For the text-containing cell, return its midpoint in (x, y) coordinate format. 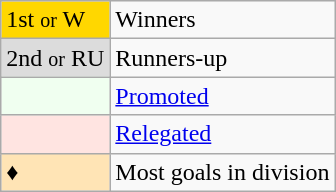
1st or W (56, 20)
Relegated (222, 134)
♦ (56, 172)
Runners-up (222, 58)
Winners (222, 20)
Most goals in division (222, 172)
Promoted (222, 96)
2nd or RU (56, 58)
